Determine the [X, Y] coordinate at the center of the cell enclosing the given text.  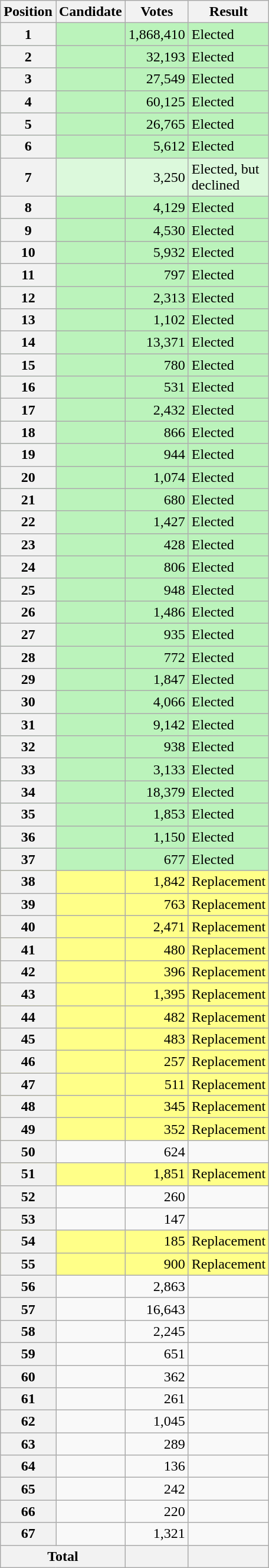
2,313 [157, 297]
67 [28, 1534]
28 [28, 657]
9 [28, 230]
18 [28, 432]
948 [157, 589]
4 [28, 102]
66 [28, 1511]
428 [157, 545]
13,371 [157, 343]
39 [28, 904]
23 [28, 545]
5 [28, 124]
26,765 [157, 124]
1,150 [157, 837]
32,193 [157, 57]
18,379 [157, 792]
677 [157, 859]
362 [157, 1377]
15 [28, 365]
31 [28, 725]
47 [28, 1084]
1,842 [157, 882]
4,530 [157, 230]
483 [157, 1039]
1,868,410 [157, 34]
257 [157, 1062]
352 [157, 1129]
780 [157, 365]
46 [28, 1062]
Elected, butdeclined [228, 177]
25 [28, 589]
8 [28, 207]
44 [28, 1016]
62 [28, 1422]
4,066 [157, 702]
797 [157, 275]
16,643 [157, 1309]
1,427 [157, 522]
Total [63, 1556]
345 [157, 1107]
61 [28, 1399]
2,432 [157, 410]
Position [28, 12]
14 [28, 343]
7 [28, 177]
53 [28, 1219]
1,395 [157, 994]
64 [28, 1466]
35 [28, 814]
48 [28, 1107]
65 [28, 1489]
29 [28, 680]
32 [28, 747]
12 [28, 297]
43 [28, 994]
41 [28, 949]
220 [157, 1511]
2,245 [157, 1331]
1,486 [157, 612]
55 [28, 1264]
1,847 [157, 680]
10 [28, 252]
531 [157, 387]
2,471 [157, 927]
396 [157, 972]
763 [157, 904]
3,133 [157, 770]
9,142 [157, 725]
4,129 [157, 207]
34 [28, 792]
1,321 [157, 1534]
Result [228, 12]
511 [157, 1084]
935 [157, 634]
1,851 [157, 1174]
45 [28, 1039]
242 [157, 1489]
24 [28, 567]
20 [28, 477]
624 [157, 1152]
2,863 [157, 1286]
289 [157, 1444]
52 [28, 1197]
3 [28, 79]
13 [28, 320]
944 [157, 455]
22 [28, 522]
680 [157, 500]
37 [28, 859]
806 [157, 567]
938 [157, 747]
30 [28, 702]
40 [28, 927]
5,932 [157, 252]
21 [28, 500]
50 [28, 1152]
58 [28, 1331]
185 [157, 1241]
900 [157, 1264]
16 [28, 387]
63 [28, 1444]
56 [28, 1286]
866 [157, 432]
Candidate [90, 12]
27,549 [157, 79]
33 [28, 770]
260 [157, 1197]
261 [157, 1399]
1,045 [157, 1422]
49 [28, 1129]
38 [28, 882]
480 [157, 949]
27 [28, 634]
17 [28, 410]
482 [157, 1016]
1,853 [157, 814]
57 [28, 1309]
Votes [157, 12]
1 [28, 34]
6 [28, 146]
11 [28, 275]
19 [28, 455]
51 [28, 1174]
147 [157, 1219]
5,612 [157, 146]
60,125 [157, 102]
42 [28, 972]
36 [28, 837]
2 [28, 57]
1,102 [157, 320]
59 [28, 1354]
136 [157, 1466]
772 [157, 657]
60 [28, 1377]
54 [28, 1241]
3,250 [157, 177]
26 [28, 612]
1,074 [157, 477]
651 [157, 1354]
